Locate the cell with the specified text and output its [X, Y] center coordinate. 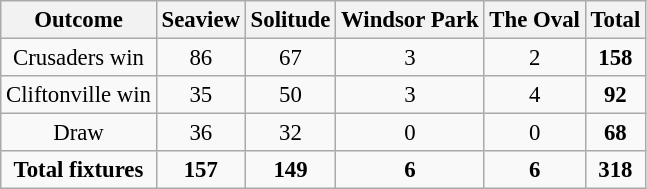
67 [290, 58]
Cliftonville win [79, 95]
Solitude [290, 20]
The Oval [534, 20]
32 [290, 133]
Total fixtures [79, 170]
4 [534, 95]
149 [290, 170]
35 [200, 95]
50 [290, 95]
Draw [79, 133]
68 [615, 133]
Total [615, 20]
318 [615, 170]
Seaview [200, 20]
158 [615, 58]
2 [534, 58]
Crusaders win [79, 58]
Windsor Park [410, 20]
92 [615, 95]
157 [200, 170]
86 [200, 58]
36 [200, 133]
Outcome [79, 20]
